Return the [X, Y] coordinate for the center point of the cell that contains the specified text.  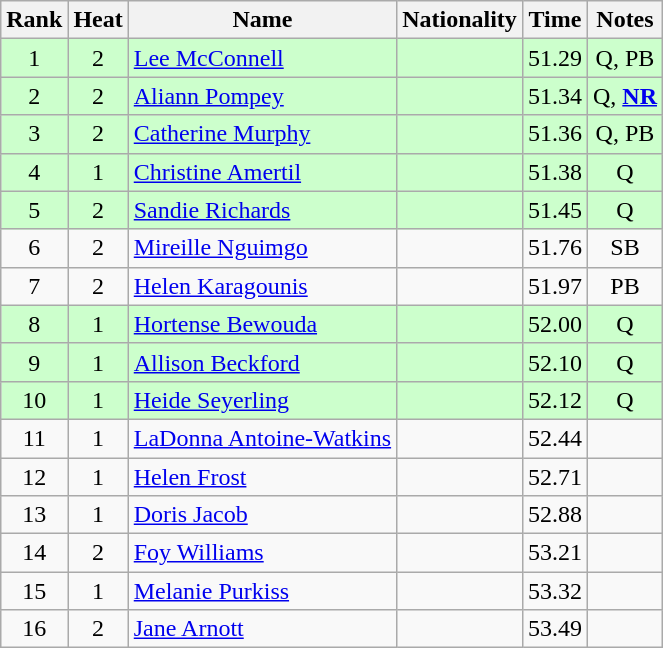
53.49 [554, 629]
51.34 [554, 96]
52.00 [554, 324]
51.97 [554, 286]
52.12 [554, 400]
Rank [34, 20]
Mireille Nguimgo [262, 248]
Doris Jacob [262, 515]
51.29 [554, 58]
SB [624, 248]
LaDonna Antoine-Watkins [262, 438]
8 [34, 324]
12 [34, 477]
52.10 [554, 362]
Helen Frost [262, 477]
Hortense Bewouda [262, 324]
Foy Williams [262, 553]
Nationality [460, 20]
Allison Beckford [262, 362]
10 [34, 400]
16 [34, 629]
Aliann Pompey [262, 96]
6 [34, 248]
Heat [98, 20]
53.21 [554, 553]
52.71 [554, 477]
Catherine Murphy [262, 134]
Name [262, 20]
Time [554, 20]
Melanie Purkiss [262, 591]
Notes [624, 20]
9 [34, 362]
Heide Seyerling [262, 400]
53.32 [554, 591]
PB [624, 286]
13 [34, 515]
51.36 [554, 134]
Jane Arnott [262, 629]
Q, NR [624, 96]
52.88 [554, 515]
5 [34, 210]
7 [34, 286]
Lee McConnell [262, 58]
11 [34, 438]
Christine Amertil [262, 172]
51.76 [554, 248]
51.38 [554, 172]
Helen Karagounis [262, 286]
4 [34, 172]
52.44 [554, 438]
51.45 [554, 210]
14 [34, 553]
Sandie Richards [262, 210]
3 [34, 134]
15 [34, 591]
